Locate the cell with the specified text and output its (x, y) center coordinate. 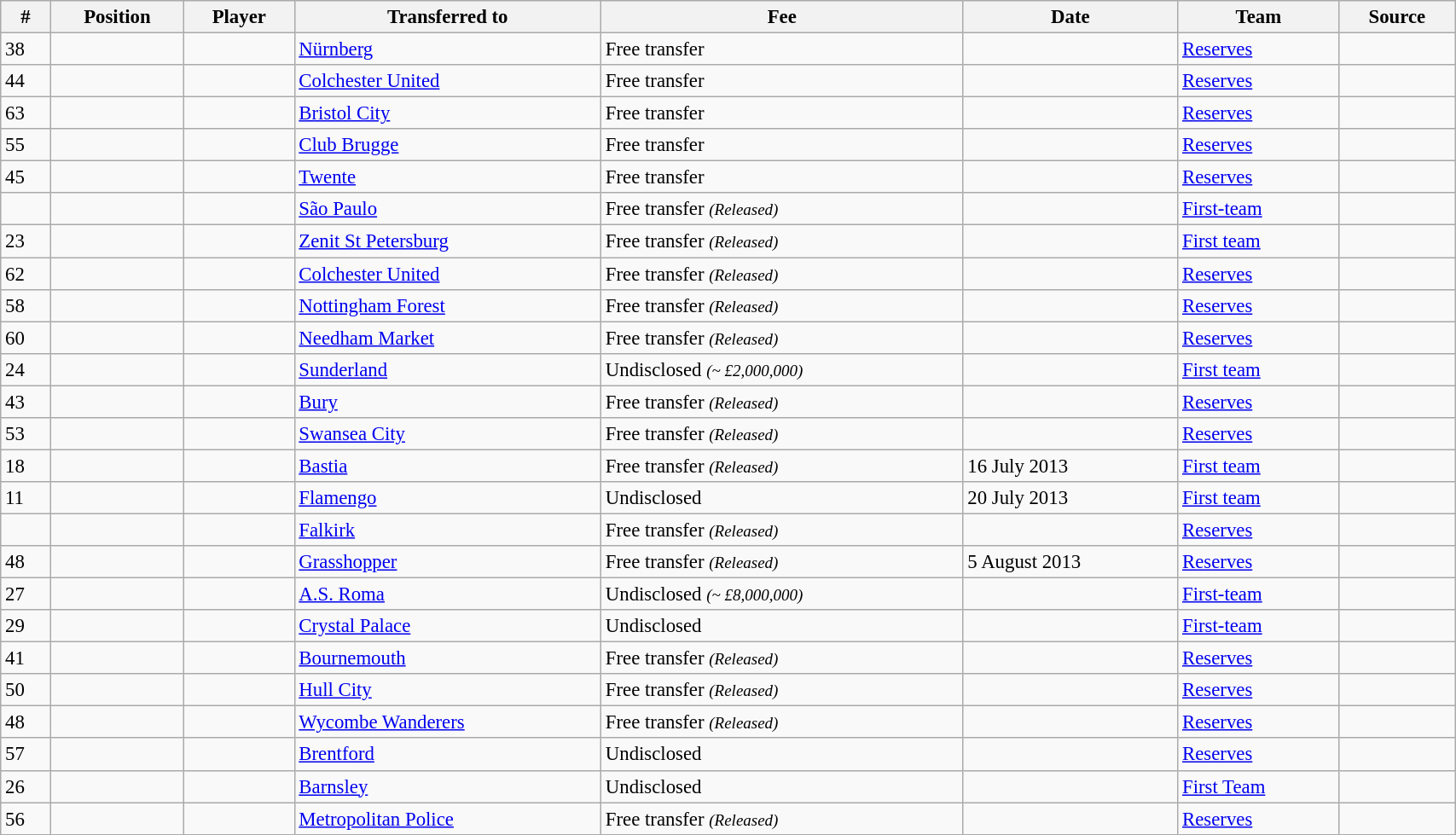
Barnsley (447, 786)
Date (1070, 17)
11 (26, 498)
Source (1397, 17)
18 (26, 466)
Bournemouth (447, 658)
Twente (447, 177)
# (26, 17)
Nürnberg (447, 49)
Player (240, 17)
Needham Market (447, 338)
São Paulo (447, 209)
62 (26, 274)
Team (1259, 17)
53 (26, 434)
45 (26, 177)
Zenit St Petersburg (447, 241)
Nottingham Forest (447, 305)
43 (26, 402)
Crystal Palace (447, 626)
24 (26, 369)
Falkirk (447, 530)
44 (26, 81)
50 (26, 690)
Transferred to (447, 17)
Undisclosed (~ £2,000,000) (783, 369)
Position (117, 17)
38 (26, 49)
Metropolitan Police (447, 819)
23 (26, 241)
20 July 2013 (1070, 498)
57 (26, 755)
A.S. Roma (447, 594)
Undisclosed (~ £8,000,000) (783, 594)
First Team (1259, 786)
Sunderland (447, 369)
41 (26, 658)
Flamengo (447, 498)
Bastia (447, 466)
Bury (447, 402)
26 (26, 786)
Grasshopper (447, 562)
55 (26, 145)
58 (26, 305)
63 (26, 113)
16 July 2013 (1070, 466)
Brentford (447, 755)
Hull City (447, 690)
27 (26, 594)
Fee (783, 17)
29 (26, 626)
Bristol City (447, 113)
5 August 2013 (1070, 562)
Club Brugge (447, 145)
Swansea City (447, 434)
60 (26, 338)
Wycombe Wanderers (447, 722)
56 (26, 819)
